Scan for the cell matching the given text and deliver its [X, Y] coordinate at center. 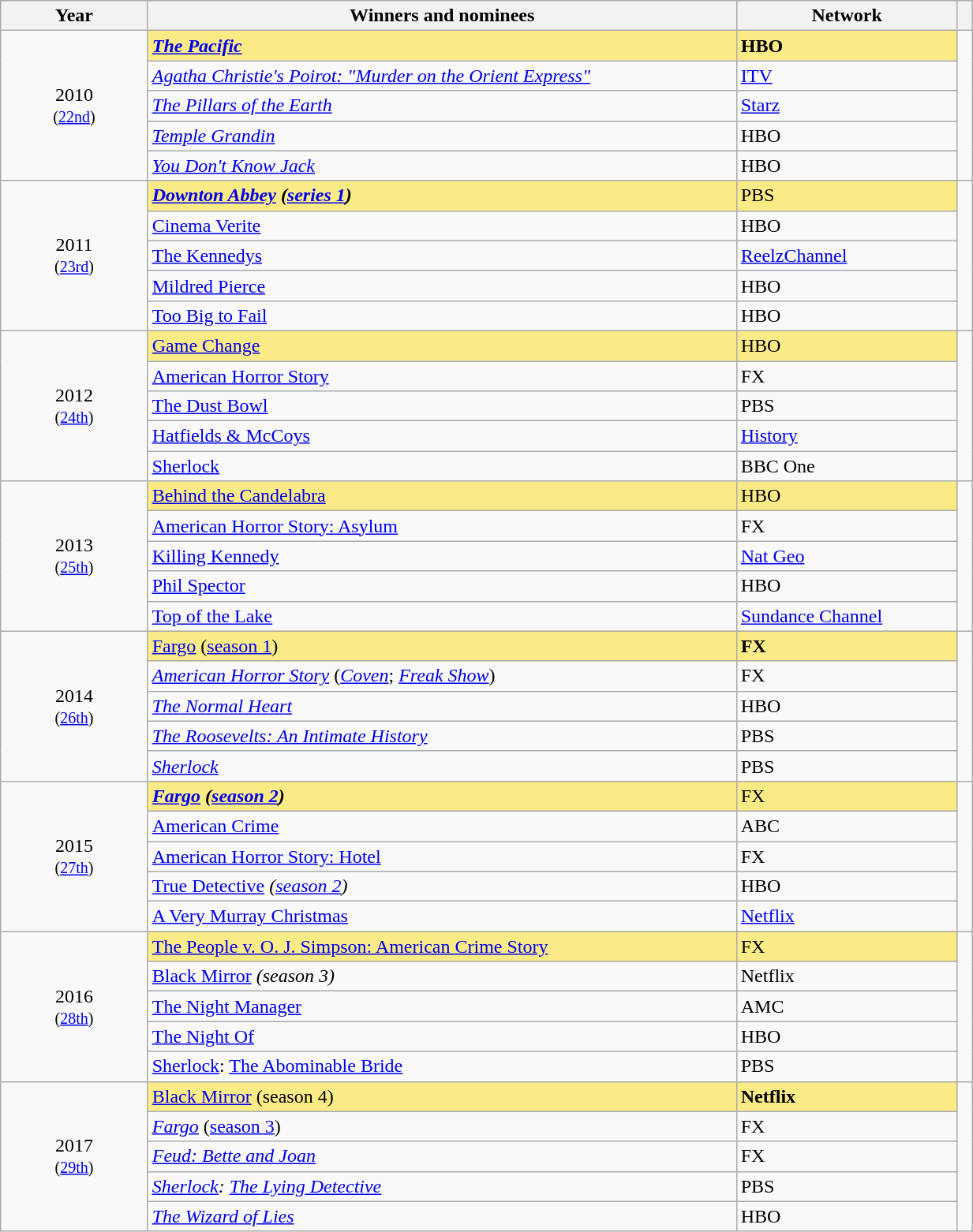
2011(23rd) [74, 256]
2012(24th) [74, 405]
The Pacific [442, 46]
Nat Geo [847, 556]
Temple Grandin [442, 136]
BBC One [847, 466]
The Dust Bowl [442, 406]
The Roosevelts: An Intimate History [442, 736]
American Horror Story [442, 376]
Sundance Channel [847, 616]
Network [847, 16]
AMC [847, 1006]
American Crime [442, 826]
2016(28th) [74, 1006]
Winners and nominees [442, 16]
You Don't Know Jack [442, 166]
Year [74, 16]
Behind the Candelabra [442, 496]
Killing Kennedy [442, 556]
The Kennedys [442, 256]
Sherlock: The Abominable Bride [442, 1066]
True Detective (season 2) [442, 887]
Hatfields & McCoys [442, 436]
2013(25th) [74, 556]
ReelzChannel [847, 256]
Black Mirror (season 4) [442, 1096]
Sherlock: The Lying Detective [442, 1186]
2015(27th) [74, 856]
Downton Abbey (series 1) [442, 196]
Game Change [442, 345]
2010(22nd) [74, 106]
Fargo (season 1) [442, 646]
Fargo (season 3) [442, 1126]
The People v. O. J. Simpson: American Crime Story [442, 946]
American Horror Story: Asylum [442, 526]
The Normal Heart [442, 706]
History [847, 436]
The Wizard of Lies [442, 1216]
2017(29th) [74, 1156]
The Night Of [442, 1036]
Agatha Christie's Poirot: "Murder on the Orient Express" [442, 76]
2014(26th) [74, 706]
The Night Manager [442, 1006]
Feud: Bette and Joan [442, 1156]
American Horror Story (Coven; Freak Show) [442, 676]
Cinema Verite [442, 226]
Fargo (season 2) [442, 796]
Starz [847, 106]
American Horror Story: Hotel [442, 856]
Black Mirror (season 3) [442, 976]
Phil Spector [442, 586]
Top of the Lake [442, 616]
Too Big to Fail [442, 315]
ABC [847, 826]
ITV [847, 76]
The Pillars of the Earth [442, 106]
Mildred Pierce [442, 286]
A Very Murray Christmas [442, 917]
